Return the [x, y] coordinate for the center point of the cell that contains the specified text.  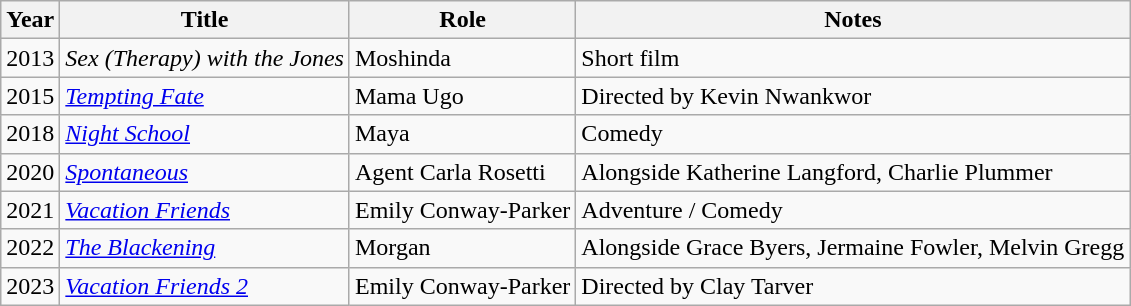
2013 [30, 58]
Short film [853, 58]
Role [462, 20]
Night School [205, 134]
Notes [853, 20]
Vacation Friends [205, 210]
Morgan [462, 248]
Comedy [853, 134]
Directed by Clay Tarver [853, 286]
Directed by Kevin Nwankwor [853, 96]
Adventure / Comedy [853, 210]
Sex (Therapy) with the Jones [205, 58]
2015 [30, 96]
Agent Carla Rosetti [462, 172]
2020 [30, 172]
Vacation Friends 2 [205, 286]
Maya [462, 134]
Spontaneous [205, 172]
Alongside Grace Byers, Jermaine Fowler, Melvin Gregg [853, 248]
The Blackening [205, 248]
Mama Ugo [462, 96]
2023 [30, 286]
Moshinda [462, 58]
Title [205, 20]
2018 [30, 134]
2022 [30, 248]
Year [30, 20]
2021 [30, 210]
Tempting Fate [205, 96]
Alongside Katherine Langford, Charlie Plummer [853, 172]
